Capture the cell that displays the provided text and extract its (x, y) central coordinate. 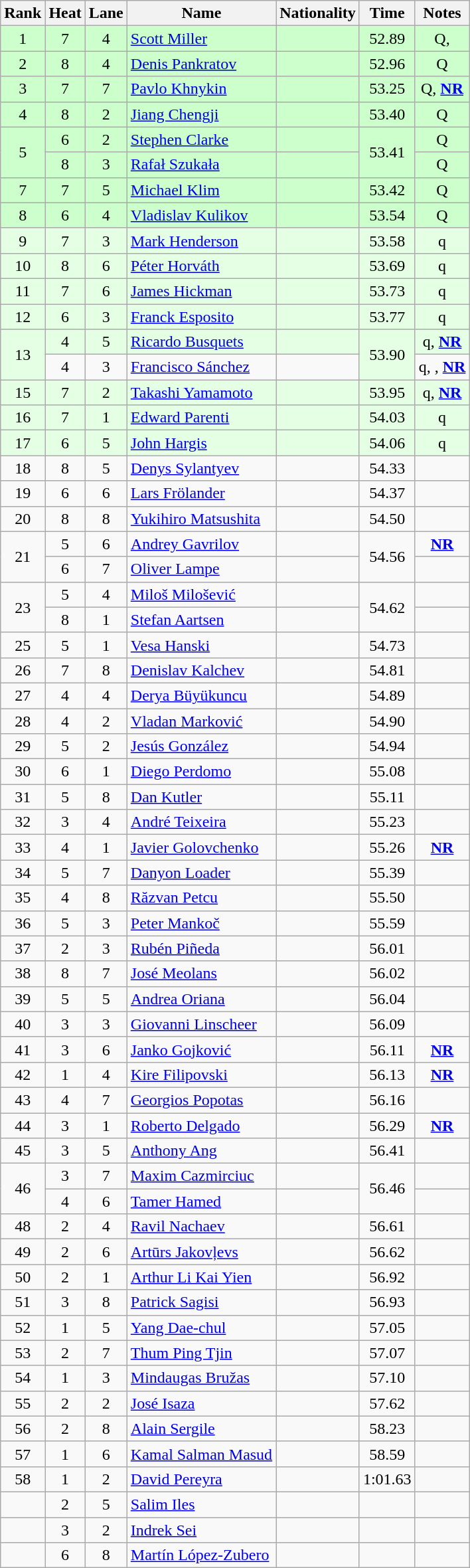
James Hickman (201, 291)
56.01 (387, 948)
Pavlo Khnykin (201, 89)
37 (23, 948)
Anthony Ang (201, 1151)
Arthur Li Kai Yien (201, 1277)
54.03 (387, 418)
35 (23, 898)
Denis Pankratov (201, 64)
53.73 (387, 291)
Salim Iles (201, 1504)
Kamal Salman Masud (201, 1454)
55.39 (387, 873)
Lars Frölander (201, 493)
51 (23, 1302)
58 (23, 1479)
Heat (65, 13)
21 (23, 557)
57.07 (387, 1353)
54.73 (387, 645)
55.26 (387, 847)
Takashi Yamamoto (201, 392)
38 (23, 974)
53.58 (387, 240)
46 (23, 1189)
19 (23, 493)
30 (23, 772)
18 (23, 468)
Franck Esposito (201, 317)
José Meolans (201, 974)
55.08 (387, 772)
56.46 (387, 1189)
15 (23, 392)
Roberto Delgado (201, 1126)
Scott Miller (201, 39)
David Pereyra (201, 1479)
Kire Filipovski (201, 1075)
Notes (442, 13)
11 (23, 291)
10 (23, 266)
56.13 (387, 1075)
34 (23, 873)
56.11 (387, 1049)
54.81 (387, 670)
54.94 (387, 746)
55 (23, 1403)
36 (23, 923)
56.04 (387, 999)
39 (23, 999)
53.54 (387, 215)
Yang Dae-chul (201, 1328)
52 (23, 1328)
43 (23, 1100)
Miloš Milošević (201, 594)
55.59 (387, 923)
54.62 (387, 607)
54.33 (387, 468)
23 (23, 607)
54.56 (387, 557)
42 (23, 1075)
Vesa Hanski (201, 645)
57.62 (387, 1403)
53.42 (387, 190)
56.92 (387, 1277)
56.41 (387, 1151)
53.41 (387, 152)
Danyon Loader (201, 873)
Mark Henderson (201, 240)
13 (23, 355)
Georgios Popotas (201, 1100)
Denys Sylantyev (201, 468)
53 (23, 1353)
49 (23, 1252)
Diego Perdomo (201, 772)
Mindaugas Bružas (201, 1378)
Rank (23, 13)
33 (23, 847)
Oliver Lampe (201, 569)
52.96 (387, 64)
Javier Golovchenko (201, 847)
Rubén Piñeda (201, 948)
André Teixeira (201, 822)
9 (23, 240)
Q, NR (442, 89)
16 (23, 418)
53.40 (387, 114)
28 (23, 721)
41 (23, 1049)
54.50 (387, 519)
53.90 (387, 355)
Janko Gojković (201, 1049)
54.90 (387, 721)
José Isaza (201, 1403)
53.69 (387, 266)
Thum Ping Tjin (201, 1353)
17 (23, 443)
Peter Mankoč (201, 923)
54.06 (387, 443)
27 (23, 695)
Name (201, 13)
57 (23, 1454)
Martín López-Zubero (201, 1555)
Artūrs Jakovļevs (201, 1252)
Jesús González (201, 746)
53.77 (387, 317)
q, , NR (442, 367)
Derya Büyükuncu (201, 695)
1:01.63 (387, 1479)
Vladan Marković (201, 721)
26 (23, 670)
Péter Horváth (201, 266)
50 (23, 1277)
Alain Sergile (201, 1429)
Francisco Sánchez (201, 367)
Ravil Nachaev (201, 1227)
Yukihiro Matsushita (201, 519)
Nationality (318, 13)
Time (387, 13)
54 (23, 1378)
Lane (106, 13)
54.37 (387, 493)
52.89 (387, 39)
Jiang Chengji (201, 114)
Andrey Gavrilov (201, 544)
Rafał Szukała (201, 165)
55.23 (387, 822)
Răzvan Petcu (201, 898)
Maxim Cazmirciuc (201, 1176)
55.11 (387, 797)
40 (23, 1024)
56 (23, 1429)
Patrick Sagisi (201, 1302)
Vladislav Kulikov (201, 215)
Giovanni Linscheer (201, 1024)
Q, (442, 39)
25 (23, 645)
58.59 (387, 1454)
Stephen Clarke (201, 139)
58.23 (387, 1429)
56.61 (387, 1227)
31 (23, 797)
56.62 (387, 1252)
Michael Klim (201, 190)
57.10 (387, 1378)
55.50 (387, 898)
29 (23, 746)
56.09 (387, 1024)
12 (23, 317)
32 (23, 822)
56.29 (387, 1126)
Stefan Aartsen (201, 620)
Denislav Kalchev (201, 670)
53.95 (387, 392)
54.89 (387, 695)
Dan Kutler (201, 797)
Indrek Sei (201, 1529)
Edward Parenti (201, 418)
Tamer Hamed (201, 1201)
Ricardo Busquets (201, 342)
56.02 (387, 974)
44 (23, 1126)
53.25 (387, 89)
20 (23, 519)
Andrea Oriana (201, 999)
56.16 (387, 1100)
56.93 (387, 1302)
48 (23, 1227)
57.05 (387, 1328)
John Hargis (201, 443)
45 (23, 1151)
